Locate the cell with the specified text and output its [x, y] center coordinate. 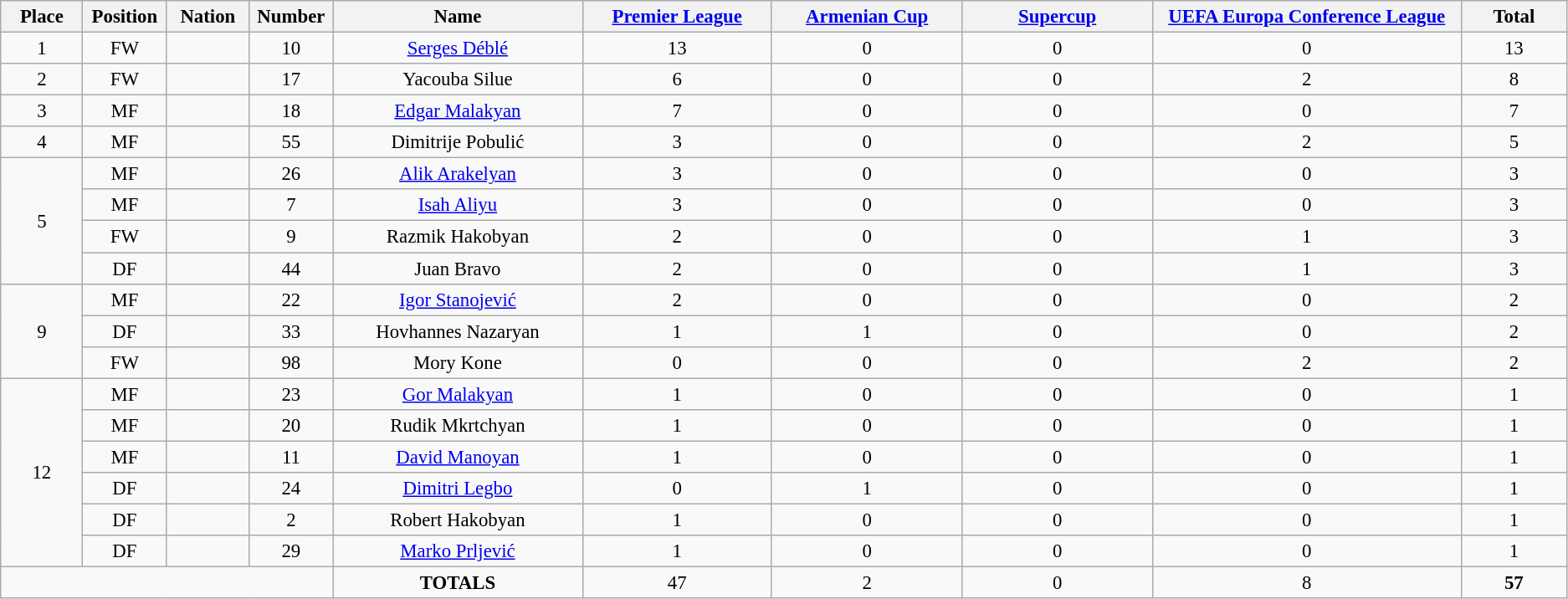
Edgar Malakyan [458, 111]
David Manoyan [458, 457]
47 [677, 583]
24 [291, 489]
Premier League [677, 17]
Supercup [1058, 17]
4 [42, 142]
18 [291, 111]
Robert Hakobyan [458, 520]
33 [291, 331]
Armenian Cup [867, 17]
Gor Malakyan [458, 394]
Total [1514, 17]
Serges Déblé [458, 49]
Marko Prljević [458, 551]
Razmik Hakobyan [458, 237]
Alik Arakelyan [458, 174]
Number [291, 17]
55 [291, 142]
Dimitri Legbo [458, 489]
26 [291, 174]
12 [42, 473]
Isah Aliyu [458, 205]
Name [458, 17]
Juan Bravo [458, 269]
10 [291, 49]
29 [291, 551]
Nation [208, 17]
22 [291, 299]
44 [291, 269]
TOTALS [458, 583]
Igor Stanojević [458, 299]
98 [291, 362]
Yacouba Silue [458, 79]
11 [291, 457]
Rudik Mkrtchyan [458, 426]
UEFA Europa Conference League [1307, 17]
Position [125, 17]
57 [1514, 583]
Mory Kone [458, 362]
17 [291, 79]
Place [42, 17]
Dimitrije Pobulić [458, 142]
6 [677, 79]
20 [291, 426]
Hovhannes Nazaryan [458, 331]
23 [291, 394]
